Find where the given text appears and provide that cell's center as [x, y] coordinate. 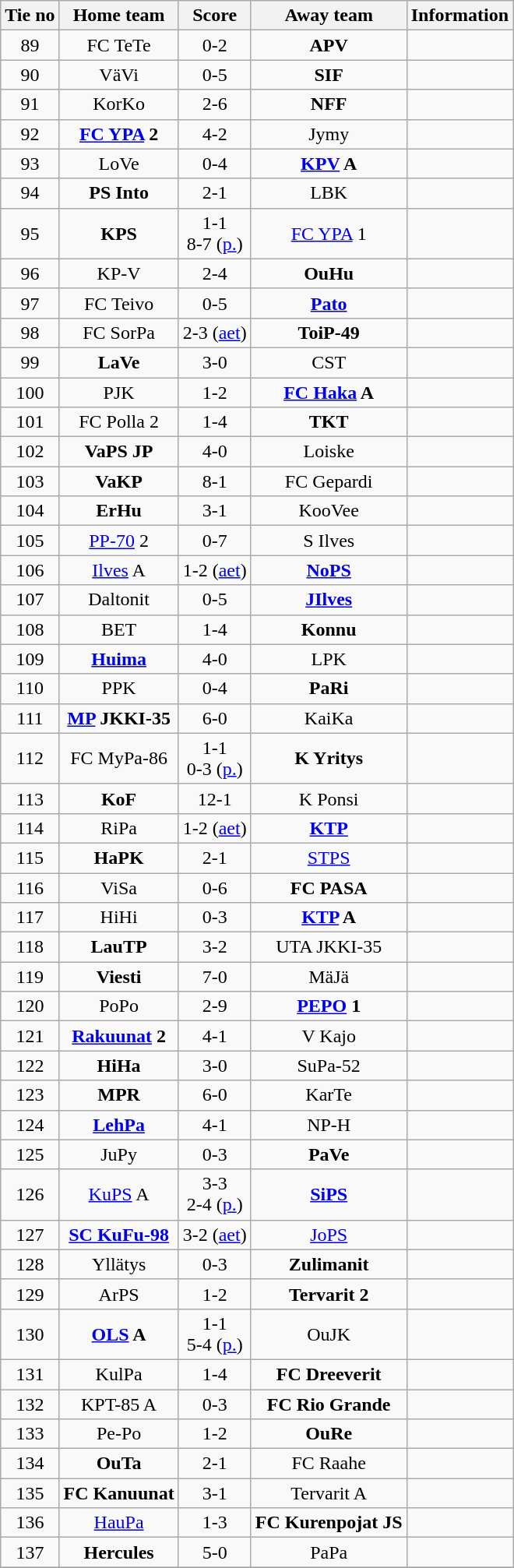
NP-H [329, 1125]
Loiske [329, 452]
115 [30, 858]
LPK [329, 659]
NoPS [329, 570]
116 [30, 887]
VäVi [118, 75]
KarTe [329, 1095]
APV [329, 45]
PaPa [329, 1552]
FC SorPa [118, 333]
FC Raahe [329, 1464]
OuRe [329, 1434]
123 [30, 1095]
Away team [329, 16]
Ilves A [118, 570]
MP JKKI-35 [118, 718]
130 [30, 1334]
PaVe [329, 1154]
Jymy [329, 134]
K Ponsi [329, 798]
FC Kurenpojat JS [329, 1523]
3-3 2-4 (p.) [215, 1195]
MäJä [329, 977]
96 [30, 273]
FC Teivo [118, 303]
136 [30, 1523]
MPR [118, 1095]
ErHu [118, 511]
119 [30, 977]
0-6 [215, 887]
V Kajo [329, 1036]
2-9 [215, 1006]
Tie no [30, 16]
OuHu [329, 273]
126 [30, 1195]
Pato [329, 303]
PJK [118, 392]
STPS [329, 858]
KPV A [329, 164]
112 [30, 759]
LoVe [118, 164]
118 [30, 947]
KulPa [118, 1374]
KP-V [118, 273]
ToiP-49 [329, 333]
3-2 (aet) [215, 1235]
FC Polla 2 [118, 422]
7-0 [215, 977]
KTP [329, 828]
ViSa [118, 887]
0-7 [215, 541]
PoPo [118, 1006]
122 [30, 1066]
KaiKa [329, 718]
131 [30, 1374]
TKT [329, 422]
PEPO 1 [329, 1006]
93 [30, 164]
Konnu [329, 629]
UTA JKKI-35 [329, 947]
Information [459, 16]
117 [30, 918]
2-6 [215, 104]
91 [30, 104]
HauPa [118, 1523]
HaPK [118, 858]
FC Gepardi [329, 481]
OLS A [118, 1334]
107 [30, 600]
120 [30, 1006]
135 [30, 1493]
102 [30, 452]
LauTP [118, 947]
3-2 [215, 947]
KorKo [118, 104]
8-1 [215, 481]
2-3 (aet) [215, 333]
129 [30, 1294]
FC Haka A [329, 392]
Tervarit 2 [329, 1294]
1-1 8-7 (p.) [215, 234]
SIF [329, 75]
Viesti [118, 977]
113 [30, 798]
133 [30, 1434]
137 [30, 1552]
LBK [329, 193]
KooVee [329, 511]
0-2 [215, 45]
FC TeTe [118, 45]
121 [30, 1036]
FC PASA [329, 887]
128 [30, 1264]
104 [30, 511]
105 [30, 541]
12-1 [215, 798]
KPT-85 A [118, 1404]
Daltonit [118, 600]
2-4 [215, 273]
FC Kanuunat [118, 1493]
HiHi [118, 918]
KoF [118, 798]
125 [30, 1154]
FC MyPa-86 [118, 759]
110 [30, 689]
Hercules [118, 1552]
5-0 [215, 1552]
VaKP [118, 481]
K Yritys [329, 759]
1-1 5-4 (p.) [215, 1334]
KPS [118, 234]
132 [30, 1404]
OuJK [329, 1334]
127 [30, 1235]
Score [215, 16]
FC YPA 1 [329, 234]
FC Dreeverit [329, 1374]
PP-70 2 [118, 541]
Home team [118, 16]
94 [30, 193]
111 [30, 718]
VaPS JP [118, 452]
134 [30, 1464]
98 [30, 333]
CST [329, 362]
RiPa [118, 828]
Pe-Po [118, 1434]
Tervarit A [329, 1493]
4-2 [215, 134]
JuPy [118, 1154]
114 [30, 828]
JIlves [329, 600]
JoPS [329, 1235]
99 [30, 362]
97 [30, 303]
109 [30, 659]
KuPS A [118, 1195]
FC Rio Grande [329, 1404]
LehPa [118, 1125]
95 [30, 234]
PS Into [118, 193]
HiHa [118, 1066]
103 [30, 481]
92 [30, 134]
BET [118, 629]
Yllätys [118, 1264]
Huima [118, 659]
101 [30, 422]
ArPS [118, 1294]
89 [30, 45]
108 [30, 629]
SC KuFu-98 [118, 1235]
PaRi [329, 689]
KTP A [329, 918]
S Ilves [329, 541]
SuPa-52 [329, 1066]
LaVe [118, 362]
1-3 [215, 1523]
Rakuunat 2 [118, 1036]
90 [30, 75]
Zulimanit [329, 1264]
OuTa [118, 1464]
100 [30, 392]
SiPS [329, 1195]
106 [30, 570]
1-1 0-3 (p.) [215, 759]
NFF [329, 104]
PPK [118, 689]
124 [30, 1125]
FC YPA 2 [118, 134]
